Provide the [x, y] coordinate of the cell's center where the given text is located.  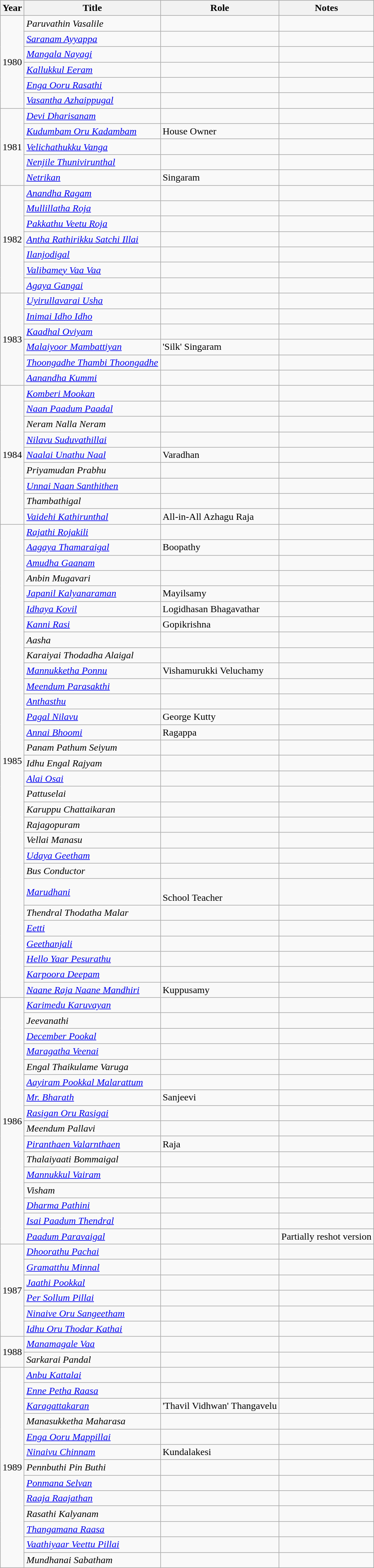
Velichathukku Vanga [92, 147]
Annai Bhoomi [92, 732]
Karuppu Chattaikaran [92, 809]
Isai Paadum Thendral [92, 1221]
House Owner [219, 131]
Dhoorathu Pachai [92, 1252]
Mangala Nayagi [92, 54]
Raja [219, 1144]
Anandha Ragam [92, 193]
Rajagopuram [92, 825]
Pattuselai [92, 794]
Antha Rathirikku Satchi Illai [92, 239]
Karimedu Karuvayan [92, 1005]
Enga Ooru Rasathi [92, 85]
Dharma Pathini [92, 1206]
Raaja Raajathan [92, 1498]
Jeevanathi [92, 1021]
Manamagale Vaa [92, 1344]
Neram Nalla Neram [92, 424]
Thangamana Raasa [92, 1529]
Thalaiyaati Bommaigal [92, 1159]
Vasantha Azhaippugal [92, 100]
Idhu Engal Rajyam [92, 763]
Thambathigal [92, 501]
Sarkarai Pandal [92, 1360]
Komberi Mookan [92, 393]
Anbu Kattalai [92, 1375]
Eetti [92, 928]
1989 [12, 1467]
Aasha [92, 640]
Aayiram Pookkal Malarattum [92, 1082]
Mayilsamy [219, 594]
Thendral Thodatha Malar [92, 913]
Mundhanai Sabatham [92, 1560]
Panam Pathum Seiyum [92, 748]
Karaiyai Thodadha Alaigal [92, 655]
Naalai Unathu Naal [92, 455]
1981 [12, 147]
Japanil Kalyanaraman [92, 594]
Karpoora Deepam [92, 974]
Per Sollum Pillai [92, 1298]
Kallukkul Eeram [92, 70]
Meendum Pallavi [92, 1128]
Enne Petha Raasa [92, 1390]
Partially reshot version [327, 1236]
Mr. Bharath [92, 1098]
'Silk' Singaram [219, 347]
Kundalakesi [219, 1452]
Ninaivu Chinnam [92, 1452]
1980 [12, 62]
Idhaya Kovil [92, 609]
Maragatha Veenai [92, 1051]
Varadhan [219, 455]
Visham [92, 1190]
Anbin Mugavari [92, 578]
Vishamurukki Veluchamy [219, 670]
Manasukketha Maharasa [92, 1421]
Logidhasan Bhagavathar [219, 609]
Rajathi Rojakili [92, 532]
Role [219, 8]
1988 [12, 1352]
1985 [12, 761]
Alai Osai [92, 779]
Kaadhal Oviyam [92, 332]
School Teacher [219, 891]
Naane Raja Naane Mandhiri [92, 990]
Priyamudan Prabhu [92, 470]
Pakkathu Veetu Roja [92, 224]
Paruvathin Vasalile [92, 23]
Vellai Manasu [92, 840]
1986 [12, 1121]
Pennbuthi Pin Buthi [92, 1468]
Naan Paadum Paadal [92, 408]
Mannukketha Ponnu [92, 670]
Gramatthu Minnal [92, 1267]
1987 [12, 1290]
George Kutty [219, 717]
Kuppusamy [219, 990]
Mullillatha Roja [92, 208]
Gopikrishna [219, 624]
Udaya Geetham [92, 855]
Boopathy [219, 547]
Inimai Idho Idho [92, 316]
Vaathiyaar Veettu Pillai [92, 1545]
Pagal Nilavu [92, 717]
Ragappa [219, 732]
Vaidehi Kathirunthal [92, 517]
Notes [327, 8]
Rasathi Kalyanam [92, 1514]
Karagattakaran [92, 1406]
Ninaive Oru Sangeetham [92, 1313]
1984 [12, 455]
Unnai Naan Santhithen [92, 486]
Thoongadhe Thambi Thoongadhe [92, 362]
Meendum Parasakthi [92, 686]
Singaram [219, 177]
Bus Conductor [92, 871]
Marudhani [92, 891]
Mannukkul Vairam [92, 1174]
Malaiyoor Mambattiyan [92, 347]
Aanandha Kummi [92, 378]
1982 [12, 239]
Anthasthu [92, 702]
Rasigan Oru Rasigai [92, 1113]
Title [92, 8]
Jaathi Pookkal [92, 1283]
Ponmana Selvan [92, 1483]
Netrikan [92, 177]
Engal Thaikulame Varuga [92, 1067]
Piranthaen Valarnthaen [92, 1144]
Aagaya Thamaraigal [92, 547]
December Pookal [92, 1036]
Devi Dharisanam [92, 116]
Kudumbam Oru Kadambam [92, 131]
Kanni Rasi [92, 624]
Enga Ooru Mappillai [92, 1437]
Year [12, 8]
Amudha Gaanam [92, 563]
Geethanjali [92, 944]
Valibamey Vaa Vaa [92, 270]
Uyirullavarai Usha [92, 301]
Ilanjodigal [92, 255]
All-in-All Azhagu Raja [219, 517]
Idhu Oru Thodar Kathai [92, 1329]
Agaya Gangai [92, 285]
1983 [12, 339]
Nilavu Suduvathillai [92, 439]
Paadum Paravaigal [92, 1236]
Hello Yaar Pesurathu [92, 959]
Nenjile Thunivirunthal [92, 162]
Saranam Ayyappa [92, 39]
Sanjeevi [219, 1098]
'Thavil Vidhwan' Thangavelu [219, 1406]
